From the cell containing the given text, extract its center point as [x, y] coordinate. 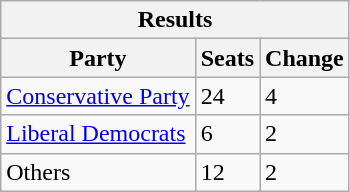
Party [98, 58]
Results [176, 20]
Others [98, 172]
12 [227, 172]
24 [227, 96]
Conservative Party [98, 96]
6 [227, 134]
Change [305, 58]
Seats [227, 58]
4 [305, 96]
Liberal Democrats [98, 134]
